Pinpoint the cell where the given text exists, returning its (x, y) midpoint coordinate. 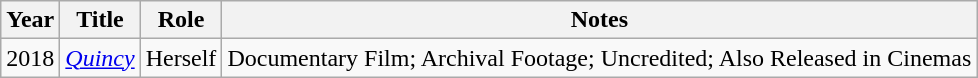
Role (181, 20)
Documentary Film; Archival Footage; Uncredited; Also Released in Cinemas (600, 58)
Year (30, 20)
Title (100, 20)
2018 (30, 58)
Herself (181, 58)
Notes (600, 20)
Quincy (100, 58)
